Output the [x, y] coordinate of the center of the cell containing the given text.  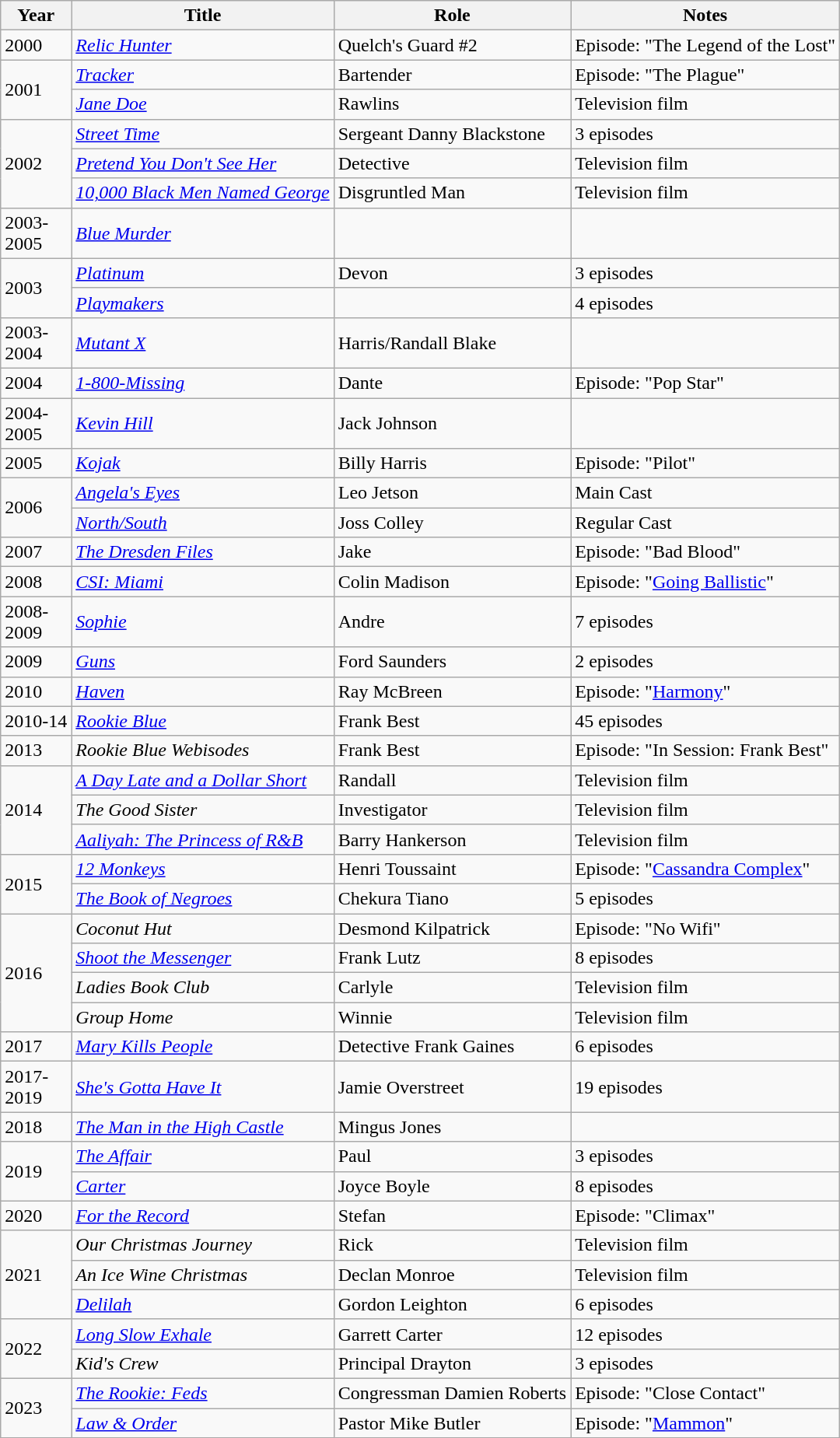
2001 [36, 89]
Episode: "Close Contact" [705, 1393]
Chekura Tiano [452, 898]
5 episodes [705, 898]
Regular Cast [705, 523]
2023 [36, 1408]
Devon [452, 273]
Jack Johnson [452, 423]
Coconut Hut [202, 928]
Episode: "The Plague" [705, 75]
2000 [36, 45]
Episode: "Harmony" [705, 691]
Kojak [202, 464]
Episode: "Going Ballistic" [705, 582]
A Day Late and a Dollar Short [202, 780]
Year [36, 16]
Gordon Leighton [452, 1304]
Episode: "Climax" [705, 1216]
Stefan [452, 1216]
The Book of Negroes [202, 898]
4 episodes [705, 303]
2002 [36, 163]
2008 [36, 582]
The Rookie: Feds [202, 1393]
1-800-Missing [202, 383]
Pastor Mike Butler [452, 1422]
2006 [36, 508]
2014 [36, 810]
Frank Lutz [452, 958]
2008-2009 [36, 622]
Pretend You Don't See Her [202, 163]
Episode: "Mammon" [705, 1422]
The Man in the High Castle [202, 1127]
The Affair [202, 1156]
2004 [36, 383]
Episode: "Pilot" [705, 464]
2016 [36, 972]
2013 [36, 750]
Mary Kills People [202, 1047]
45 episodes [705, 721]
Joyce Boyle [452, 1186]
2 episodes [705, 662]
Leo Jetson [452, 493]
2019 [36, 1171]
Episode: "In Session: Frank Best" [705, 750]
Rookie Blue [202, 721]
2010-14 [36, 721]
Kid's Crew [202, 1363]
2007 [36, 552]
Detective [452, 163]
2017-2019 [36, 1087]
2003-2004 [36, 342]
2010 [36, 691]
2009 [36, 662]
Mutant X [202, 342]
Kevin Hill [202, 423]
2021 [36, 1275]
Law & Order [202, 1422]
Sergeant Danny Blackstone [452, 134]
12 episodes [705, 1334]
2004-2005 [36, 423]
Delilah [202, 1304]
Episode: "Pop Star" [705, 383]
Paul [452, 1156]
Carlyle [452, 988]
Carter [202, 1186]
Detective Frank Gaines [452, 1047]
Colin Madison [452, 582]
Disgruntled Man [452, 193]
Sophie [202, 622]
The Dresden Files [202, 552]
Notes [705, 16]
An Ice Wine Christmas [202, 1275]
Bartender [452, 75]
2020 [36, 1216]
Role [452, 16]
Jake [452, 552]
Aaliyah: The Princess of R&B [202, 839]
Ray McBreen [452, 691]
Main Cast [705, 493]
Principal Drayton [452, 1363]
Harris/Randall Blake [452, 342]
2017 [36, 1047]
Episode: "Cassandra Complex" [705, 869]
Dante [452, 383]
Street Time [202, 134]
Winnie [452, 1017]
Angela's Eyes [202, 493]
Tracker [202, 75]
The Good Sister [202, 810]
2015 [36, 883]
Declan Monroe [452, 1275]
2003-2005 [36, 233]
Henri Toussaint [452, 869]
Billy Harris [452, 464]
For the Record [202, 1216]
10,000 Black Men Named George [202, 193]
Shoot the Messenger [202, 958]
Garrett Carter [452, 1334]
Playmakers [202, 303]
2018 [36, 1127]
Randall [452, 780]
19 episodes [705, 1087]
Episode: "Bad Blood" [705, 552]
Mingus Jones [452, 1127]
Rookie Blue Webisodes [202, 750]
North/South [202, 523]
2003 [36, 288]
12 Monkeys [202, 869]
Rawlins [452, 104]
Quelch's Guard #2 [452, 45]
2022 [36, 1349]
Rick [452, 1245]
Blue Murder [202, 233]
Guns [202, 662]
Relic Hunter [202, 45]
Our Christmas Journey [202, 1245]
Congressman Damien Roberts [452, 1393]
Jamie Overstreet [452, 1087]
Jane Doe [202, 104]
Haven [202, 691]
CSI: Miami [202, 582]
Barry Hankerson [452, 839]
Long Slow Exhale [202, 1334]
She's Gotta Have It [202, 1087]
Episode: "The Legend of the Lost" [705, 45]
Investigator [452, 810]
Ford Saunders [452, 662]
Andre [452, 622]
Episode: "No Wifi" [705, 928]
Desmond Kilpatrick [452, 928]
2005 [36, 464]
7 episodes [705, 622]
Ladies Book Club [202, 988]
Platinum [202, 273]
Group Home [202, 1017]
Joss Colley [452, 523]
Title [202, 16]
